Detect which cell encompasses the target text, then output its (X, Y) center coordinate. 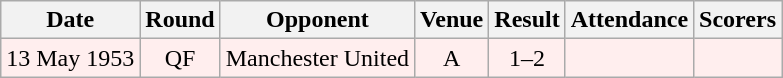
Opponent (317, 20)
A (452, 58)
Round (180, 20)
1–2 (527, 58)
QF (180, 58)
Attendance (629, 20)
Scorers (738, 20)
13 May 1953 (70, 58)
Manchester United (317, 58)
Result (527, 20)
Date (70, 20)
Venue (452, 20)
